Output the [X, Y] coordinate of the center of the cell containing the given text.  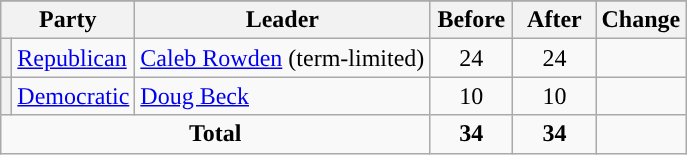
Change [641, 20]
Republican [74, 58]
Caleb Rowden (term-limited) [282, 58]
After [554, 20]
Doug Beck [282, 96]
Before [472, 20]
Party [68, 20]
Democratic [74, 96]
Total [216, 134]
Leader [282, 20]
